Search for the cell housing the specified text and yield its [X, Y] center coordinate. 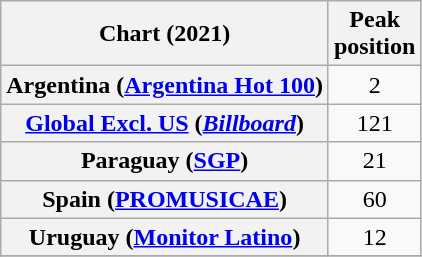
121 [374, 123]
2 [374, 85]
12 [374, 237]
Argentina (Argentina Hot 100) [165, 85]
Uruguay (Monitor Latino) [165, 237]
Global Excl. US (Billboard) [165, 123]
Spain (PROMUSICAE) [165, 199]
21 [374, 161]
Chart (2021) [165, 34]
60 [374, 199]
Peakposition [374, 34]
Paraguay (SGP) [165, 161]
